Search for the cell housing the specified text and yield its (X, Y) center coordinate. 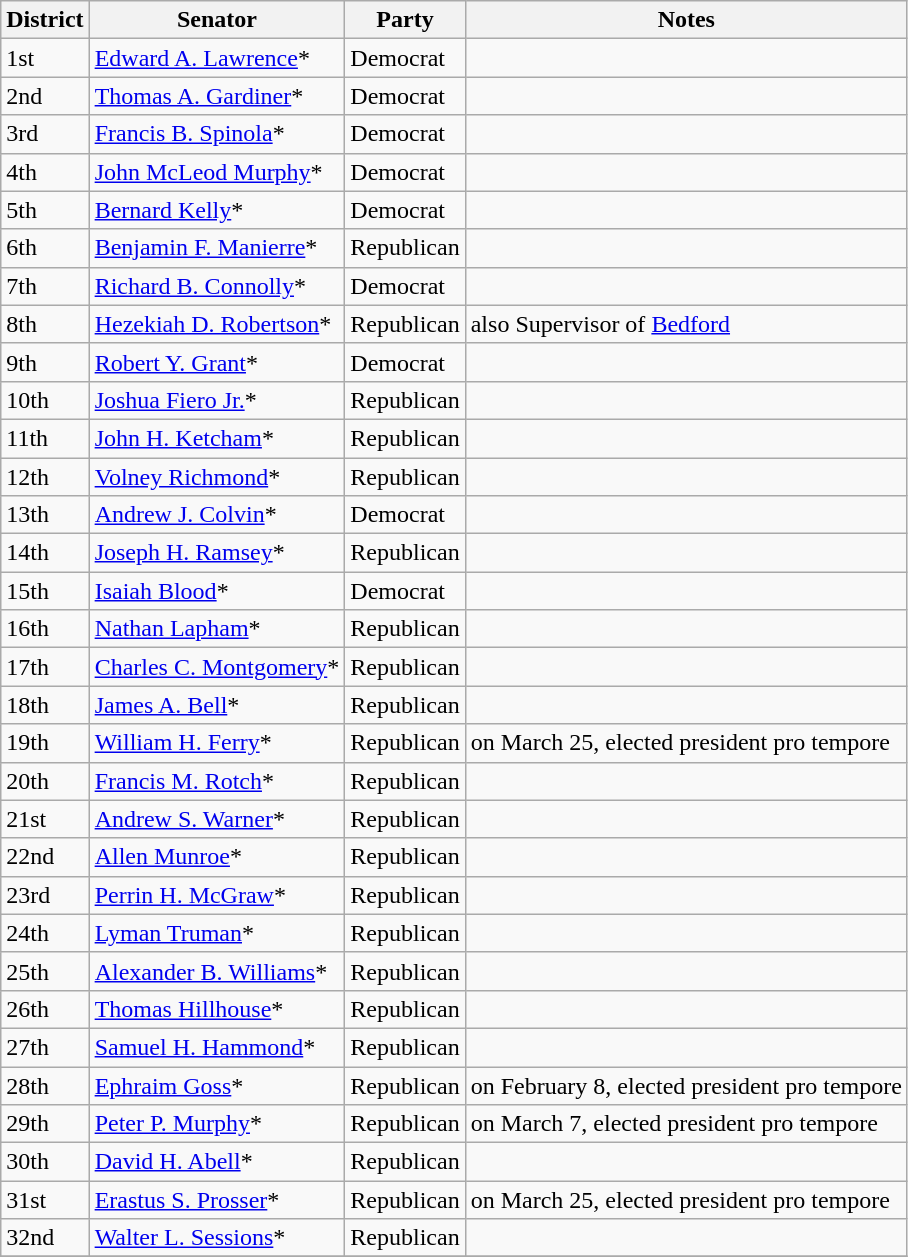
John H. Ketcham* (217, 438)
24th (45, 933)
1st (45, 58)
14th (45, 553)
6th (45, 248)
District (45, 20)
Bernard Kelly* (217, 210)
Andrew J. Colvin* (217, 515)
7th (45, 286)
Benjamin F. Manierre* (217, 248)
26th (45, 1009)
2nd (45, 96)
Notes (686, 20)
17th (45, 667)
23rd (45, 895)
on March 7, elected president pro tempore (686, 1124)
John McLeod Murphy* (217, 172)
Edward A. Lawrence* (217, 58)
Thomas Hillhouse* (217, 1009)
10th (45, 400)
22nd (45, 857)
21st (45, 819)
Walter L. Sessions* (217, 1238)
Party (405, 20)
9th (45, 362)
31st (45, 1200)
James A. Bell* (217, 705)
4th (45, 172)
Erastus S. Prosser* (217, 1200)
28th (45, 1085)
16th (45, 629)
on February 8, elected president pro tempore (686, 1085)
Joshua Fiero Jr.* (217, 400)
25th (45, 971)
5th (45, 210)
Robert Y. Grant* (217, 362)
27th (45, 1047)
Charles C. Montgomery* (217, 667)
Joseph H. Ramsey* (217, 553)
11th (45, 438)
29th (45, 1124)
William H. Ferry* (217, 743)
30th (45, 1162)
Senator (217, 20)
Francis M. Rotch* (217, 781)
32nd (45, 1238)
Lyman Truman* (217, 933)
18th (45, 705)
8th (45, 324)
Allen Munroe* (217, 857)
also Supervisor of Bedford (686, 324)
13th (45, 515)
Alexander B. Williams* (217, 971)
Francis B. Spinola* (217, 134)
Thomas A. Gardiner* (217, 96)
15th (45, 591)
Nathan Lapham* (217, 629)
Hezekiah D. Robertson* (217, 324)
12th (45, 477)
Ephraim Goss* (217, 1085)
Samuel H. Hammond* (217, 1047)
Peter P. Murphy* (217, 1124)
Perrin H. McGraw* (217, 895)
Richard B. Connolly* (217, 286)
19th (45, 743)
20th (45, 781)
Isaiah Blood* (217, 591)
Volney Richmond* (217, 477)
David H. Abell* (217, 1162)
Andrew S. Warner* (217, 819)
3rd (45, 134)
